Search for the cell housing the specified text and yield its [X, Y] center coordinate. 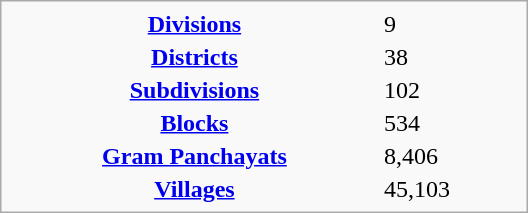
102 [451, 90]
9 [451, 24]
38 [451, 57]
Blocks [194, 123]
Districts [194, 57]
8,406 [451, 156]
45,103 [451, 189]
Divisions [194, 24]
Subdivisions [194, 90]
Villages [194, 189]
Gram Panchayats [194, 156]
534 [451, 123]
